From the cell containing the given text, extract its center point as [x, y] coordinate. 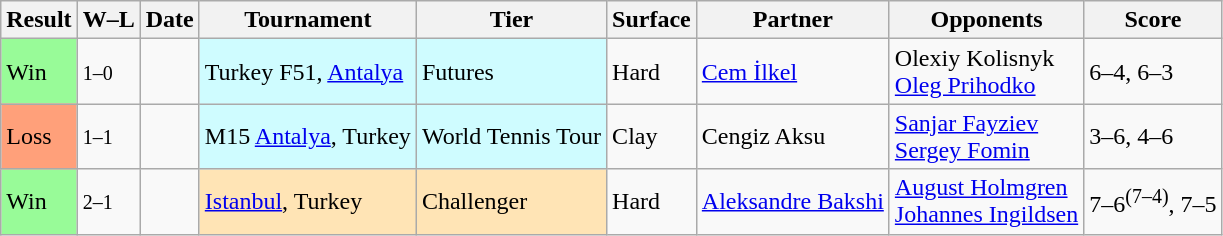
Surface [652, 20]
W–L [108, 20]
Cem İlkel [792, 72]
Tier [511, 20]
3–6, 4–6 [1153, 136]
August Holmgren Johannes Ingildsen [986, 202]
Tournament [308, 20]
7–6(7–4), 7–5 [1153, 202]
Date [170, 20]
Sanjar Fayziev Sergey Fomin [986, 136]
Challenger [511, 202]
2–1 [108, 202]
Opponents [986, 20]
Loss [39, 136]
Olexiy Kolisnyk Oleg Prihodko [986, 72]
Cengiz Aksu [792, 136]
World Tennis Tour [511, 136]
Turkey F51, Antalya [308, 72]
M15 Antalya, Turkey [308, 136]
6–4, 6–3 [1153, 72]
Result [39, 20]
1–1 [108, 136]
Istanbul, Turkey [308, 202]
Score [1153, 20]
Partner [792, 20]
Clay [652, 136]
1–0 [108, 72]
Futures [511, 72]
Aleksandre Bakshi [792, 202]
